Search for the cell housing the specified text and yield its [X, Y] center coordinate. 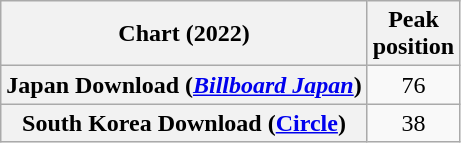
Chart (2022) [184, 34]
Japan Download (Billboard Japan) [184, 85]
Peakposition [413, 34]
38 [413, 123]
South Korea Download (Circle) [184, 123]
76 [413, 85]
